Return [x, y] of the center of cell containing provided text 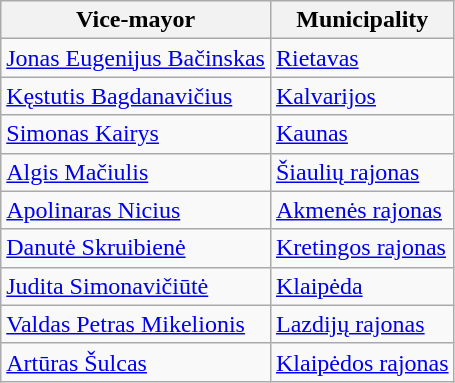
Šiaulių rajonas [362, 172]
Klaipėdos rajonas [362, 362]
Lazdijų rajonas [362, 324]
Judita Simonavičiūtė [136, 286]
Kalvarijos [362, 96]
Danutė Skruibienė [136, 248]
Apolinaras Nicius [136, 210]
Klaipėda [362, 286]
Kaunas [362, 134]
Valdas Petras Mikelionis [136, 324]
Akmenės rajonas [362, 210]
Jonas Eugenijus Bačinskas [136, 58]
Artūras Šulcas [136, 362]
Rietavas [362, 58]
Algis Mačiulis [136, 172]
Kęstutis Bagdanavičius [136, 96]
Kretingos rajonas [362, 248]
Simonas Kairys [136, 134]
Municipality [362, 20]
Vice-mayor [136, 20]
